From the cell containing the given text, extract its center point as [X, Y] coordinate. 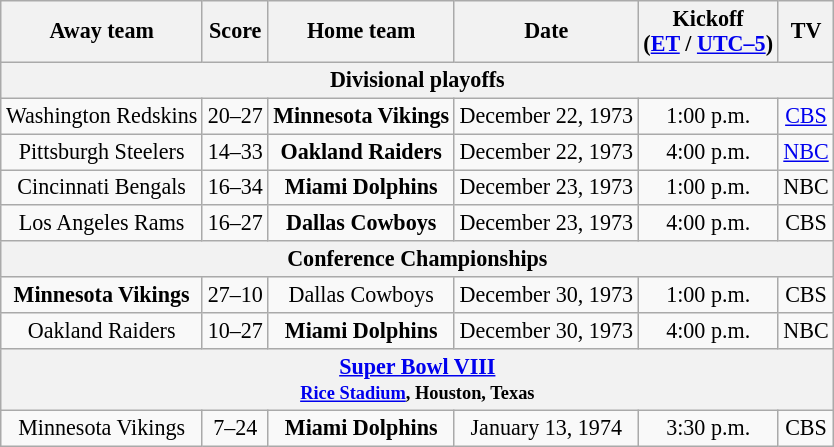
Pittsburgh Steelers [102, 151]
January 13, 1974 [546, 428]
3:30 p.m. [708, 428]
Washington Redskins [102, 116]
27–10 [235, 295]
Date [546, 30]
Home team [361, 30]
Cincinnati Bengals [102, 187]
TV [806, 30]
20–27 [235, 116]
16–27 [235, 223]
Score [235, 30]
Conference Championships [418, 259]
Kickoff(ET / UTC–5) [708, 30]
14–33 [235, 151]
Away team [102, 30]
10–27 [235, 330]
Divisional playoffs [418, 80]
Super Bowl VIIIRice Stadium, Houston, Texas [418, 378]
Los Angeles Rams [102, 223]
7–24 [235, 428]
16–34 [235, 187]
